Extract the (x, y) coordinate from the center of the cell holding the provided text.  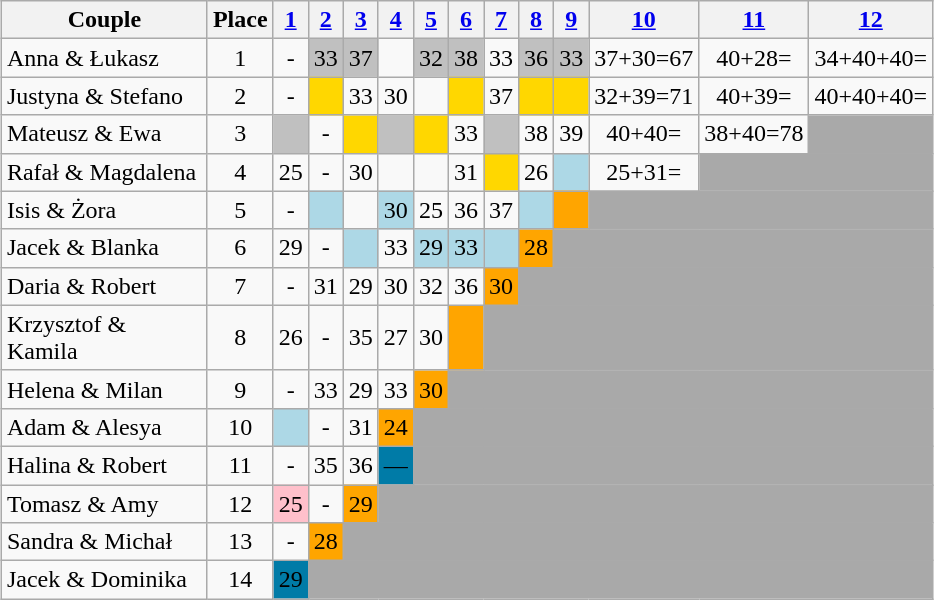
25+31= (644, 172)
Anna & Łukasz (104, 58)
24 (396, 427)
Krzysztof & Kamila (104, 338)
Helena & Milan (104, 389)
Tomasz & Amy (104, 503)
Jacek & Blanka (104, 248)
Justyna & Stefano (104, 96)
34+40+40= (871, 58)
40+28= (754, 58)
Rafał & Magdalena (104, 172)
— (396, 465)
40+40= (644, 134)
38+40=78 (754, 134)
32+39=71 (644, 96)
39 (572, 134)
27 (396, 338)
Isis & Żora (104, 210)
Halina & Robert (104, 465)
Jacek & Dominika (104, 580)
Mateusz & Ewa (104, 134)
Couple (104, 20)
Place (240, 20)
13 (240, 542)
37+30=67 (644, 58)
40+39= (754, 96)
Daria & Robert (104, 286)
Sandra & Michał (104, 542)
40+40+40= (871, 96)
Adam & Alesya (104, 427)
14 (240, 580)
